Return (X, Y) of the center of cell containing provided text 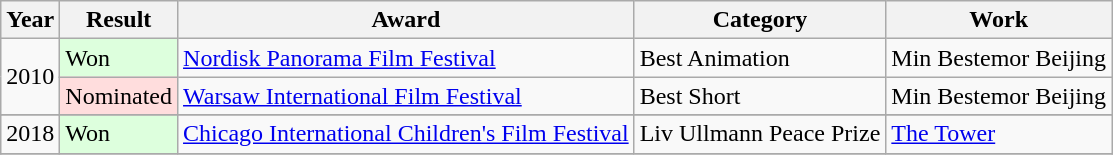
Nominated (119, 96)
Warsaw International Film Festival (406, 96)
2018 (30, 134)
2010 (30, 77)
Best Animation (760, 58)
Result (119, 20)
Chicago International Children's Film Festival (406, 134)
The Tower (999, 134)
Best Short (760, 96)
Award (406, 20)
Year (30, 20)
Category (760, 20)
Work (999, 20)
Nordisk Panorama Film Festival (406, 58)
Liv Ullmann Peace Prize (760, 134)
